Identify which cell holds the provided text, then report its [X, Y] central coordinate. 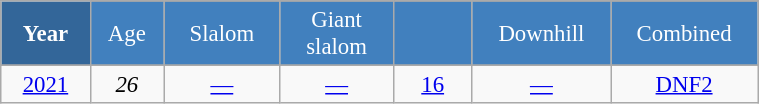
Year [46, 34]
2021 [46, 85]
Slalom [222, 34]
DNF2 [684, 85]
Giantslalom [336, 34]
26 [126, 85]
16 [432, 85]
Downhill [541, 34]
Age [126, 34]
Combined [684, 34]
